Pinpoint the cell where the given text exists, returning its [x, y] midpoint coordinate. 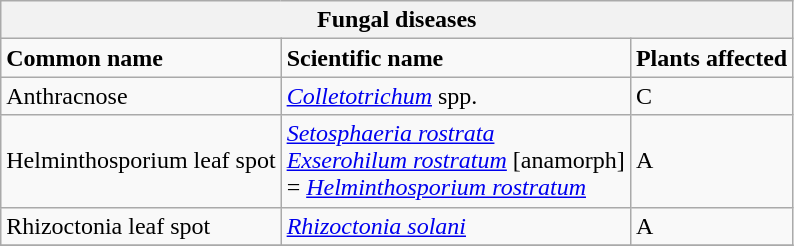
Scientific name [456, 58]
Colletotrichum spp. [456, 96]
Fungal diseases [397, 20]
Rhizoctonia solani [456, 226]
Helminthosporium leaf spot [141, 161]
Anthracnose [141, 96]
Setosphaeria rostrataExserohilum rostratum [anamorph] = Helminthosporium rostratum [456, 161]
Rhizoctonia leaf spot [141, 226]
Plants affected [711, 58]
Common name [141, 58]
C [711, 96]
